Return [X, Y] of the center of cell containing provided text 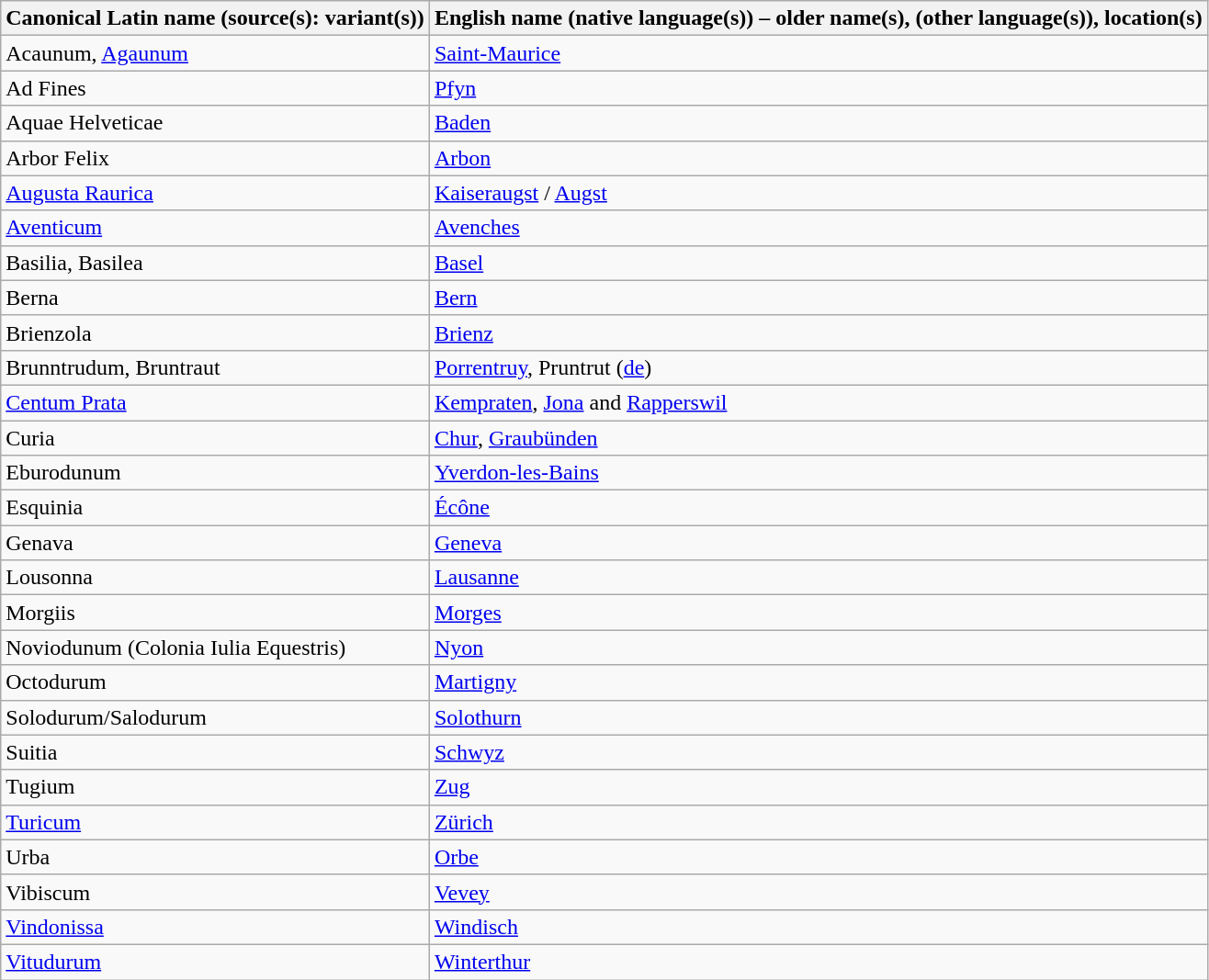
Canonical Latin name (source(s): variant(s)) [215, 18]
Winterthur [818, 962]
Aquae Helveticae [215, 123]
Solothurn [818, 717]
Vitudurum [215, 962]
Vibiscum [215, 892]
Aventicum [215, 228]
Ad Fines [215, 88]
Brienz [818, 332]
Pfyn [818, 88]
Chur, Graubünden [818, 438]
Martigny [818, 682]
Basilia, Basilea [215, 263]
Morgiis [215, 613]
Bern [818, 298]
Octodurum [215, 682]
Noviodunum (Colonia Iulia Equestris) [215, 648]
Urba [215, 857]
Centum Prata [215, 402]
Berna [215, 298]
Brienzola [215, 332]
Morges [818, 613]
Baden [818, 123]
Curia [215, 438]
Geneva [818, 543]
Tugium [215, 787]
Acaunum, Agaunum [215, 53]
Arbor Felix [215, 158]
Vevey [818, 892]
Zürich [818, 822]
Vindonissa [215, 927]
Yverdon-les-Bains [818, 473]
Basel [818, 263]
Avenches [818, 228]
Nyon [818, 648]
Esquinia [215, 508]
Schwyz [818, 752]
Orbe [818, 857]
Suitia [215, 752]
Zug [818, 787]
Arbon [818, 158]
Écône [818, 508]
English name (native language(s)) – older name(s), (other language(s)), location(s) [818, 18]
Saint-Maurice [818, 53]
Kaiseraugst / Augst [818, 193]
Eburodunum [215, 473]
Solodurum/Salodurum [215, 717]
Kempraten, Jona and Rapperswil [818, 402]
Lousonna [215, 578]
Lausanne [818, 578]
Brunntrudum, Bruntraut [215, 367]
Porrentruy, Pruntrut (de) [818, 367]
Windisch [818, 927]
Turicum [215, 822]
Genava [215, 543]
Augusta Raurica [215, 193]
